Find where the given text appears and provide that cell's center as [x, y] coordinate. 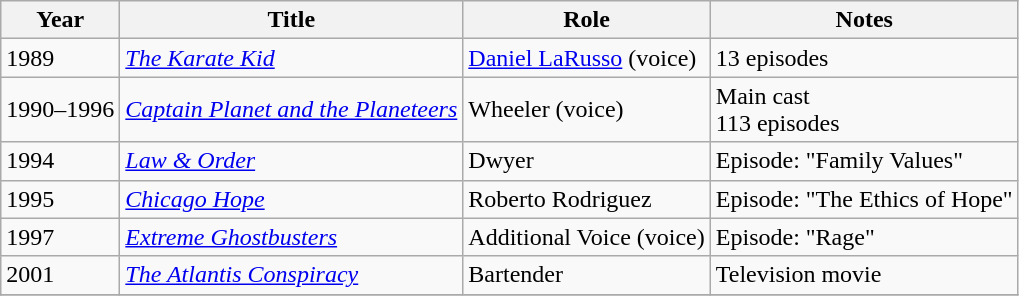
Law & Order [292, 161]
Bartender [586, 275]
Notes [864, 20]
Wheeler (voice) [586, 110]
1997 [60, 237]
Roberto Rodriguez [586, 199]
2001 [60, 275]
1990–1996 [60, 110]
Daniel LaRusso (voice) [586, 58]
Year [60, 20]
1994 [60, 161]
Extreme Ghostbusters [292, 237]
The Karate Kid [292, 58]
Episode: "Family Values" [864, 161]
1995 [60, 199]
Dwyer [586, 161]
13 episodes [864, 58]
Main cast113 episodes [864, 110]
1989 [60, 58]
Captain Planet and the Planeteers [292, 110]
Role [586, 20]
Episode: "The Ethics of Hope" [864, 199]
Television movie [864, 275]
Title [292, 20]
Additional Voice (voice) [586, 237]
Chicago Hope [292, 199]
The Atlantis Conspiracy [292, 275]
Episode: "Rage" [864, 237]
